Find where the given text appears and provide that cell's center as [X, Y] coordinate. 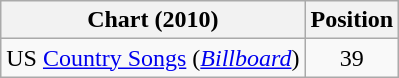
Chart (2010) [153, 20]
39 [352, 58]
Position [352, 20]
US Country Songs (Billboard) [153, 58]
